Return the [x, y] coordinate for the center point of the cell that contains the specified text.  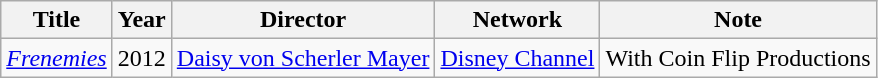
Note [738, 20]
Year [142, 20]
With Coin Flip Productions [738, 58]
2012 [142, 58]
Title [56, 20]
Disney Channel [518, 58]
Director [303, 20]
Daisy von Scherler Mayer [303, 58]
Network [518, 20]
Frenemies [56, 58]
